Find where the given text appears and provide that cell's center as (X, Y) coordinate. 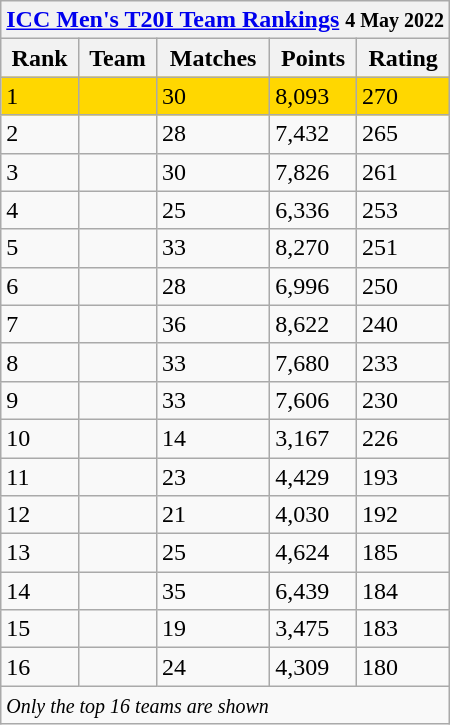
4,429 (314, 477)
8,093 (314, 96)
2 (40, 134)
251 (404, 248)
10 (40, 438)
183 (404, 629)
253 (404, 210)
226 (404, 438)
6,336 (314, 210)
Team (117, 58)
Rank (40, 58)
230 (404, 400)
180 (404, 667)
Points (314, 58)
250 (404, 286)
192 (404, 515)
184 (404, 591)
6 (40, 286)
21 (214, 515)
7 (40, 324)
36 (214, 324)
3,475 (314, 629)
6,996 (314, 286)
4,030 (314, 515)
7,606 (314, 400)
1 (40, 96)
4,624 (314, 553)
7,826 (314, 172)
24 (214, 667)
265 (404, 134)
4 (40, 210)
5 (40, 248)
16 (40, 667)
19 (214, 629)
ICC Men's T20I Team Rankings 4 May 2022 (226, 20)
8,270 (314, 248)
3 (40, 172)
35 (214, 591)
185 (404, 553)
Matches (214, 58)
13 (40, 553)
240 (404, 324)
11 (40, 477)
193 (404, 477)
233 (404, 362)
Rating (404, 58)
6,439 (314, 591)
270 (404, 96)
9 (40, 400)
3,167 (314, 438)
4,309 (314, 667)
7,432 (314, 134)
Only the top 16 teams are shown (226, 705)
12 (40, 515)
8 (40, 362)
261 (404, 172)
15 (40, 629)
23 (214, 477)
7,680 (314, 362)
8,622 (314, 324)
